For the text-containing cell, return its midpoint in (X, Y) coordinate format. 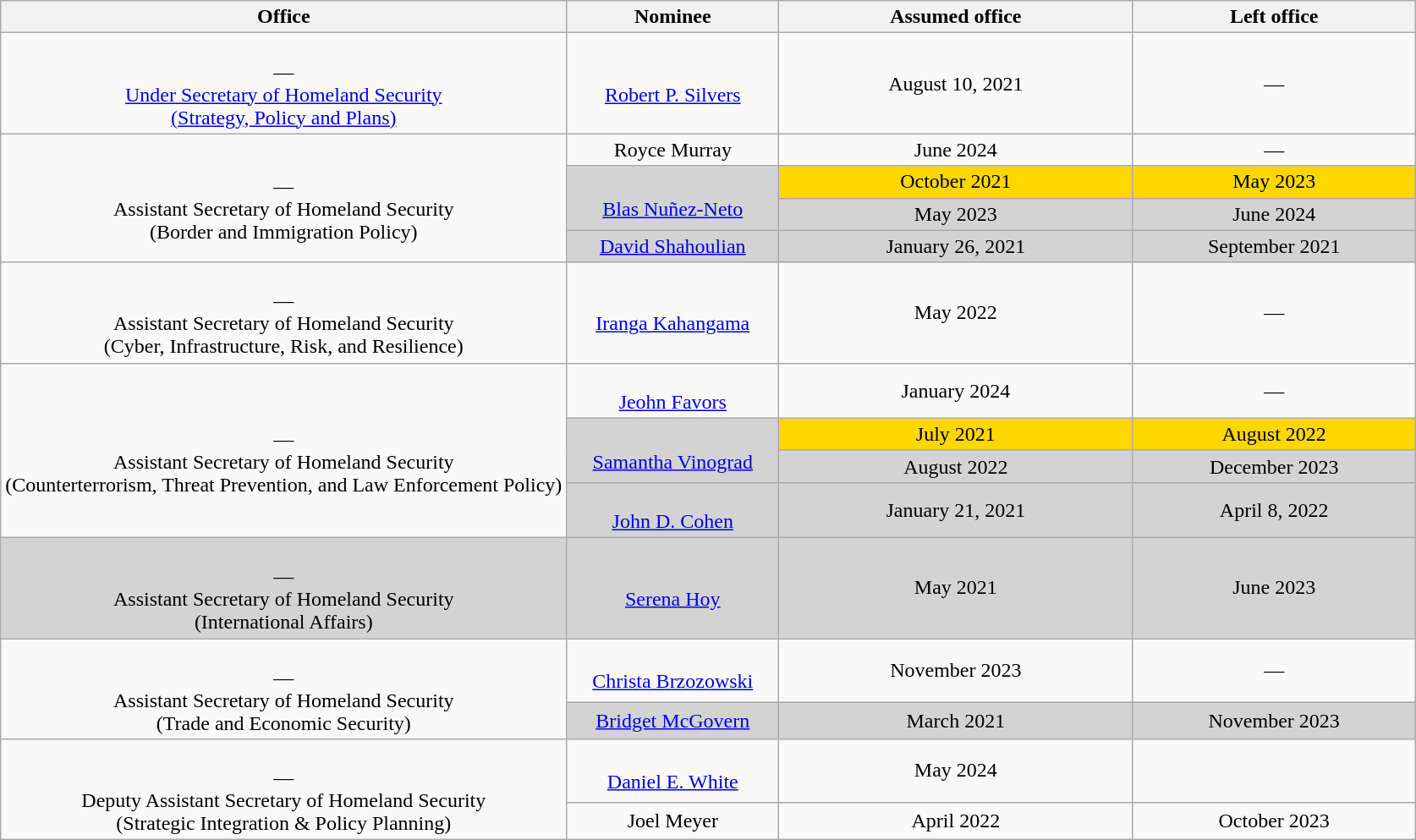
March 2021 (956, 721)
May 2024 (956, 771)
October 2023 (1274, 821)
May 2021 (956, 587)
Samantha Vinograd (673, 450)
Left office (1274, 17)
December 2023 (1274, 466)
Nominee (673, 17)
June 2023 (1274, 587)
—Assistant Secretary of Homeland Security(International Affairs) (284, 587)
Daniel E. White (673, 771)
Blas Nuñez-Neto (673, 198)
Jeohn Favors (673, 391)
January 2024 (956, 391)
—Assistant Secretary of Homeland Security(Counterterrorism, Threat Prevention, and Law Enforcement Policy) (284, 450)
Christa Brzozowski (673, 670)
—Assistant Secretary of Homeland Security(Border and Immigration Policy) (284, 198)
April 2022 (956, 821)
July 2021 (956, 434)
Robert P. Silvers (673, 83)
David Shahoulian (673, 246)
Joel Meyer (673, 821)
—Under Secretary of Homeland Security(Strategy, Policy and Plans) (284, 83)
Serena Hoy (673, 587)
January 21, 2021 (956, 509)
Office (284, 17)
—Deputy Assistant Secretary of Homeland Security(Strategic Integration & Policy Planning) (284, 790)
October 2021 (956, 182)
Assumed office (956, 17)
Royce Murray (673, 150)
January 26, 2021 (956, 246)
—Assistant Secretary of Homeland Security(Cyber, Infrastructure, Risk, and Resilience) (284, 313)
Iranga Kahangama (673, 313)
September 2021 (1274, 246)
John D. Cohen (673, 509)
April 8, 2022 (1274, 509)
August 10, 2021 (956, 83)
—Assistant Secretary of Homeland Security(Trade and Economic Security) (284, 689)
Bridget McGovern (673, 721)
May 2022 (956, 313)
